Extract the [x, y] coordinate from the center of the cell holding the provided text.  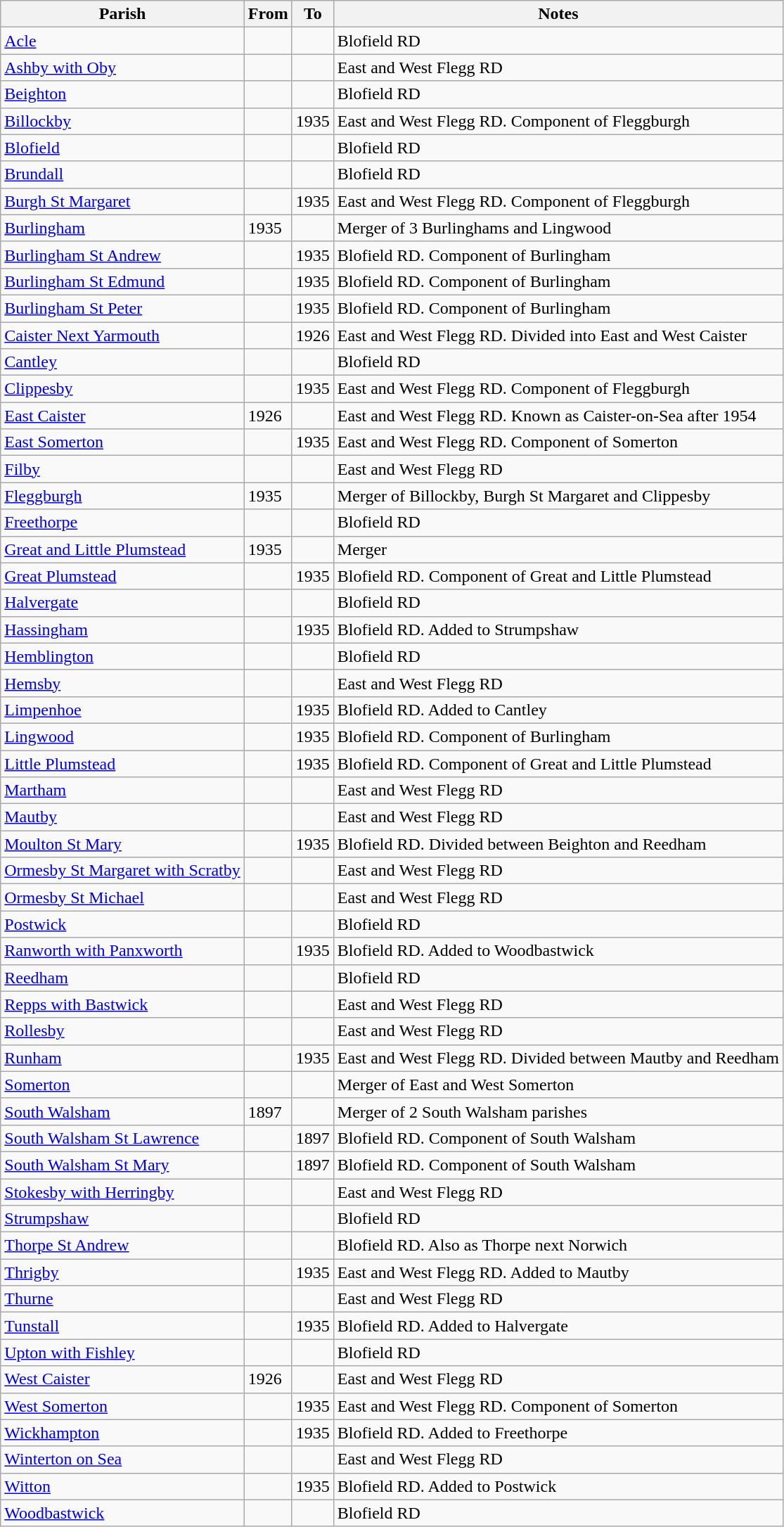
Halvergate [122, 603]
Hassingham [122, 630]
Witton [122, 1486]
East Caister [122, 416]
Reedham [122, 978]
Rollesby [122, 1031]
Fleggburgh [122, 496]
Merger of 3 Burlinghams and Lingwood [558, 228]
Upton with Fishley [122, 1353]
Blofield RD. Divided between Beighton and Reedham [558, 844]
Ashby with Oby [122, 68]
West Somerton [122, 1406]
Martham [122, 791]
Merger of Billockby, Burgh St Margaret and Clippesby [558, 496]
Burgh St Margaret [122, 201]
Cantley [122, 362]
Burlingham St Peter [122, 308]
Burlingham St Andrew [122, 255]
Great and Little Plumstead [122, 549]
Merger of East and West Somerton [558, 1085]
Acle [122, 41]
Blofield RD. Added to Freethorpe [558, 1433]
Hemblington [122, 656]
Blofield RD. Added to Woodbastwick [558, 951]
Billockby [122, 121]
Blofield RD. Added to Cantley [558, 710]
Blofield [122, 148]
Repps with Bastwick [122, 1004]
Beighton [122, 94]
Ranworth with Panxworth [122, 951]
Somerton [122, 1085]
Thrigby [122, 1272]
Thurne [122, 1299]
Burlingham [122, 228]
Merger of 2 South Walsham parishes [558, 1111]
Brundall [122, 174]
Parish [122, 14]
Thorpe St Andrew [122, 1246]
Clippesby [122, 389]
Ormesby St Michael [122, 897]
Lingwood [122, 736]
From [268, 14]
South Walsham St Mary [122, 1165]
Moulton St Mary [122, 844]
Blofield RD. Added to Halvergate [558, 1326]
Blofield RD. Added to Postwick [558, 1486]
Great Plumstead [122, 576]
Stokesby with Herringby [122, 1192]
Blofield RD. Also as Thorpe next Norwich [558, 1246]
Strumpshaw [122, 1219]
Freethorpe [122, 523]
Ormesby St Margaret with Scratby [122, 871]
Limpenhoe [122, 710]
East Somerton [122, 442]
Little Plumstead [122, 763]
Postwick [122, 924]
East and West Flegg RD. Added to Mautby [558, 1272]
Winterton on Sea [122, 1459]
Mautby [122, 817]
Blofield RD. Added to Strumpshaw [558, 630]
Wickhampton [122, 1433]
East and West Flegg RD. Divided between Mautby and Reedham [558, 1058]
Tunstall [122, 1326]
Hemsby [122, 683]
Runham [122, 1058]
Notes [558, 14]
East and West Flegg RD. Divided into East and West Caister [558, 336]
Woodbastwick [122, 1513]
Filby [122, 469]
East and West Flegg RD. Known as Caister-on-Sea after 1954 [558, 416]
Caister Next Yarmouth [122, 336]
To [312, 14]
Burlingham St Edmund [122, 281]
Merger [558, 549]
West Caister [122, 1379]
South Walsham St Lawrence [122, 1138]
South Walsham [122, 1111]
